Scan for the cell matching the given text and deliver its (x, y) coordinate at center. 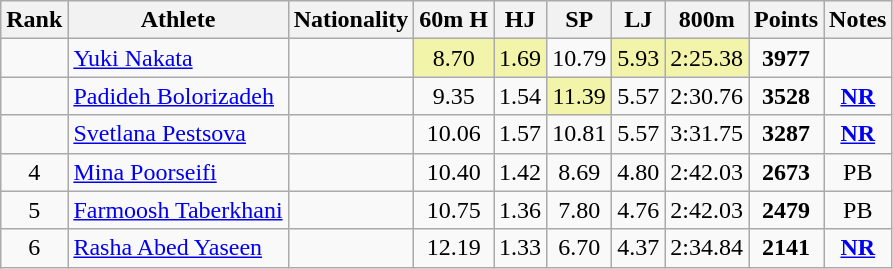
10.40 (454, 172)
Svetlana Pestsova (178, 134)
Padideh Bolorizadeh (178, 96)
60m H (454, 20)
10.81 (580, 134)
10.06 (454, 134)
Points (786, 20)
6.70 (580, 248)
2479 (786, 210)
3:31.75 (707, 134)
LJ (638, 20)
Yuki Nakata (178, 58)
SP (580, 20)
8.69 (580, 172)
1.69 (520, 58)
1.54 (520, 96)
9.35 (454, 96)
2:34.84 (707, 248)
3977 (786, 58)
Farmoosh Taberkhani (178, 210)
1.42 (520, 172)
5.93 (638, 58)
6 (34, 248)
Notes (858, 20)
HJ (520, 20)
4 (34, 172)
Athlete (178, 20)
5 (34, 210)
10.79 (580, 58)
Rasha Abed Yaseen (178, 248)
1.57 (520, 134)
2:30.76 (707, 96)
11.39 (580, 96)
4.80 (638, 172)
4.76 (638, 210)
3287 (786, 134)
800m (707, 20)
3528 (786, 96)
4.37 (638, 248)
8.70 (454, 58)
2141 (786, 248)
2:25.38 (707, 58)
10.75 (454, 210)
Nationality (351, 20)
Rank (34, 20)
Mina Poorseifi (178, 172)
1.33 (520, 248)
12.19 (454, 248)
1.36 (520, 210)
2673 (786, 172)
7.80 (580, 210)
